For the text-containing cell, return its midpoint in (X, Y) coordinate format. 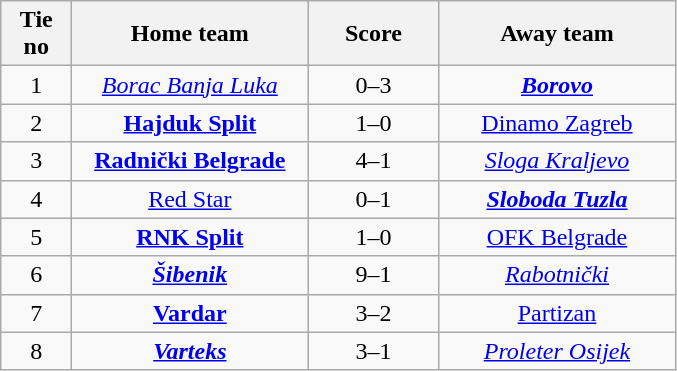
7 (36, 313)
2 (36, 123)
RNK Split (190, 237)
Varteks (190, 351)
Score (374, 34)
Šibenik (190, 275)
Radnički Belgrade (190, 161)
3–1 (374, 351)
Sloboda Tuzla (557, 199)
Home team (190, 34)
OFK Belgrade (557, 237)
1 (36, 85)
Borac Banja Luka (190, 85)
Away team (557, 34)
0–1 (374, 199)
Hajduk Split (190, 123)
Borovo (557, 85)
9–1 (374, 275)
0–3 (374, 85)
8 (36, 351)
6 (36, 275)
Sloga Kraljevo (557, 161)
5 (36, 237)
Partizan (557, 313)
Vardar (190, 313)
Proleter Osijek (557, 351)
Dinamo Zagreb (557, 123)
3 (36, 161)
Rabotnički (557, 275)
Red Star (190, 199)
4–1 (374, 161)
4 (36, 199)
3–2 (374, 313)
Tie no (36, 34)
